Pinpoint the cell where the given text exists, returning its [X, Y] midpoint coordinate. 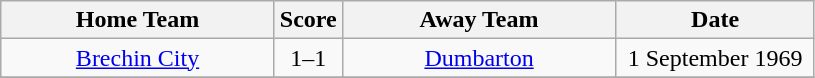
Home Team [138, 20]
Brechin City [138, 58]
Away Team [479, 20]
Score [308, 20]
1–1 [308, 58]
1 September 1969 [716, 58]
Dumbarton [479, 58]
Date [716, 20]
